Search for the cell housing the specified text and yield its [x, y] center coordinate. 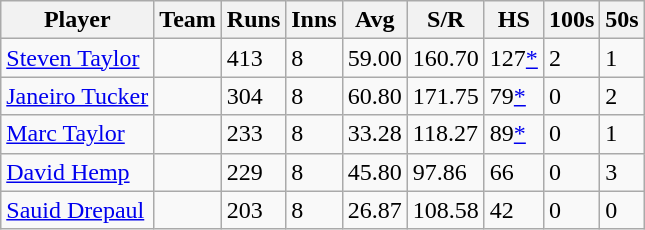
S/R [446, 20]
59.00 [374, 58]
60.80 [374, 96]
118.27 [446, 134]
229 [253, 172]
Janeiro Tucker [78, 96]
97.86 [446, 172]
160.70 [446, 58]
203 [253, 210]
79* [514, 96]
Steven Taylor [78, 58]
45.80 [374, 172]
Runs [253, 20]
Team [188, 20]
Player [78, 20]
42 [514, 210]
David Hemp [78, 172]
108.58 [446, 210]
Sauid Drepaul [78, 210]
33.28 [374, 134]
171.75 [446, 96]
304 [253, 96]
233 [253, 134]
Avg [374, 20]
100s [571, 20]
50s [622, 20]
Inns [314, 20]
Marc Taylor [78, 134]
26.87 [374, 210]
413 [253, 58]
127* [514, 58]
66 [514, 172]
89* [514, 134]
3 [622, 172]
HS [514, 20]
